Provide the [x, y] coordinate of the cell's center where the given text is located.  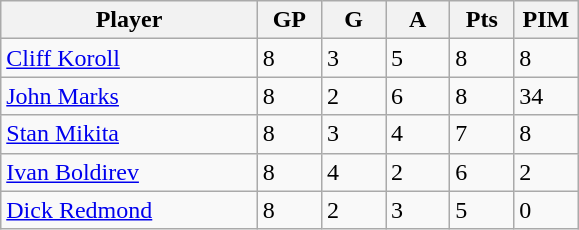
Cliff Koroll [130, 58]
0 [546, 210]
G [353, 20]
7 [482, 134]
Pts [482, 20]
Ivan Boldirev [130, 172]
Dick Redmond [130, 210]
GP [289, 20]
34 [546, 96]
Player [130, 20]
Stan Mikita [130, 134]
PIM [546, 20]
John Marks [130, 96]
A [418, 20]
